Search for the cell housing the specified text and yield its (x, y) center coordinate. 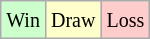
Win (24, 20)
Draw (72, 20)
Loss (126, 20)
